Locate the cell with the specified text and output its (X, Y) center coordinate. 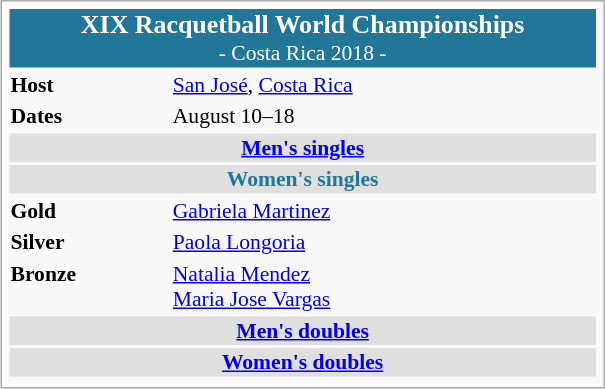
Bronze (88, 286)
Gold (88, 210)
Paola Longoria (384, 242)
August 10–18 (384, 116)
Men's singles (302, 147)
Dates (88, 116)
Silver (88, 242)
Host (88, 84)
Gabriela Martinez (384, 210)
Women's doubles (302, 362)
Women's singles (302, 179)
Men's doubles (302, 330)
San José, Costa Rica (384, 84)
XIX Racquetball World Championships- Costa Rica 2018 - (302, 38)
Natalia Mendez Maria Jose Vargas (384, 286)
